Return the (X, Y) coordinate for the center point of the cell that contains the specified text.  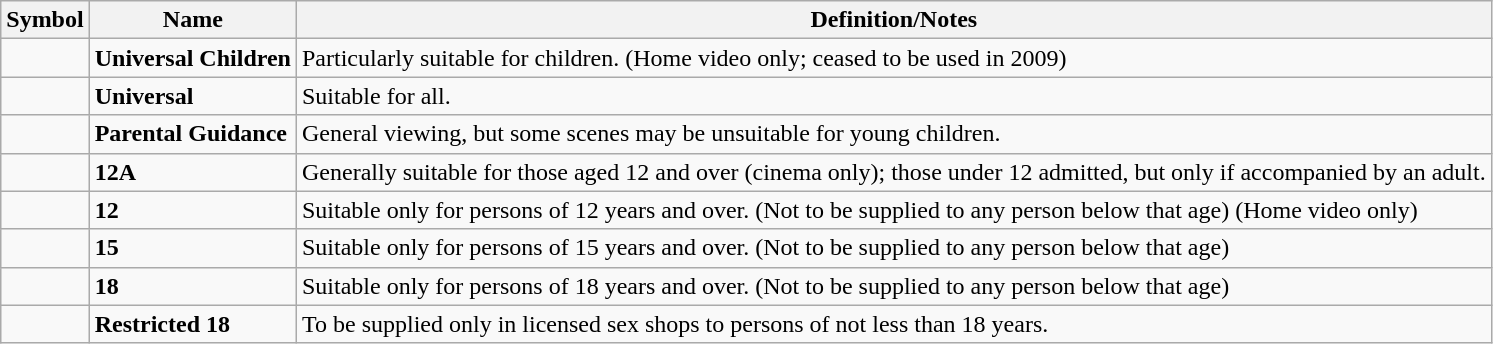
Restricted 18 (192, 324)
Suitable only for persons of 18 years and over. (Not to be supplied to any person below that age) (894, 286)
15 (192, 248)
Name (192, 20)
12A (192, 172)
Particularly suitable for children. (Home video only; ceased to be used in 2009) (894, 58)
General viewing, but some scenes may be unsuitable for young children. (894, 134)
Universal Children (192, 58)
Symbol (45, 20)
18 (192, 286)
Suitable only for persons of 15 years and over. (Not to be supplied to any person below that age) (894, 248)
Generally suitable for those aged 12 and over (cinema only); those under 12 admitted, but only if accompanied by an adult. (894, 172)
Suitable for all. (894, 96)
Universal (192, 96)
To be supplied only in licensed sex shops to persons of not less than 18 years. (894, 324)
12 (192, 210)
Definition/Notes (894, 20)
Suitable only for persons of 12 years and over. (Not to be supplied to any person below that age) (Home video only) (894, 210)
Parental Guidance (192, 134)
